Provide the (x, y) coordinate of the cell's center where the given text is located.  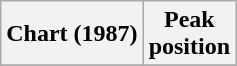
Peakposition (189, 34)
Chart (1987) (72, 34)
